Detect which cell encompasses the target text, then output its (X, Y) center coordinate. 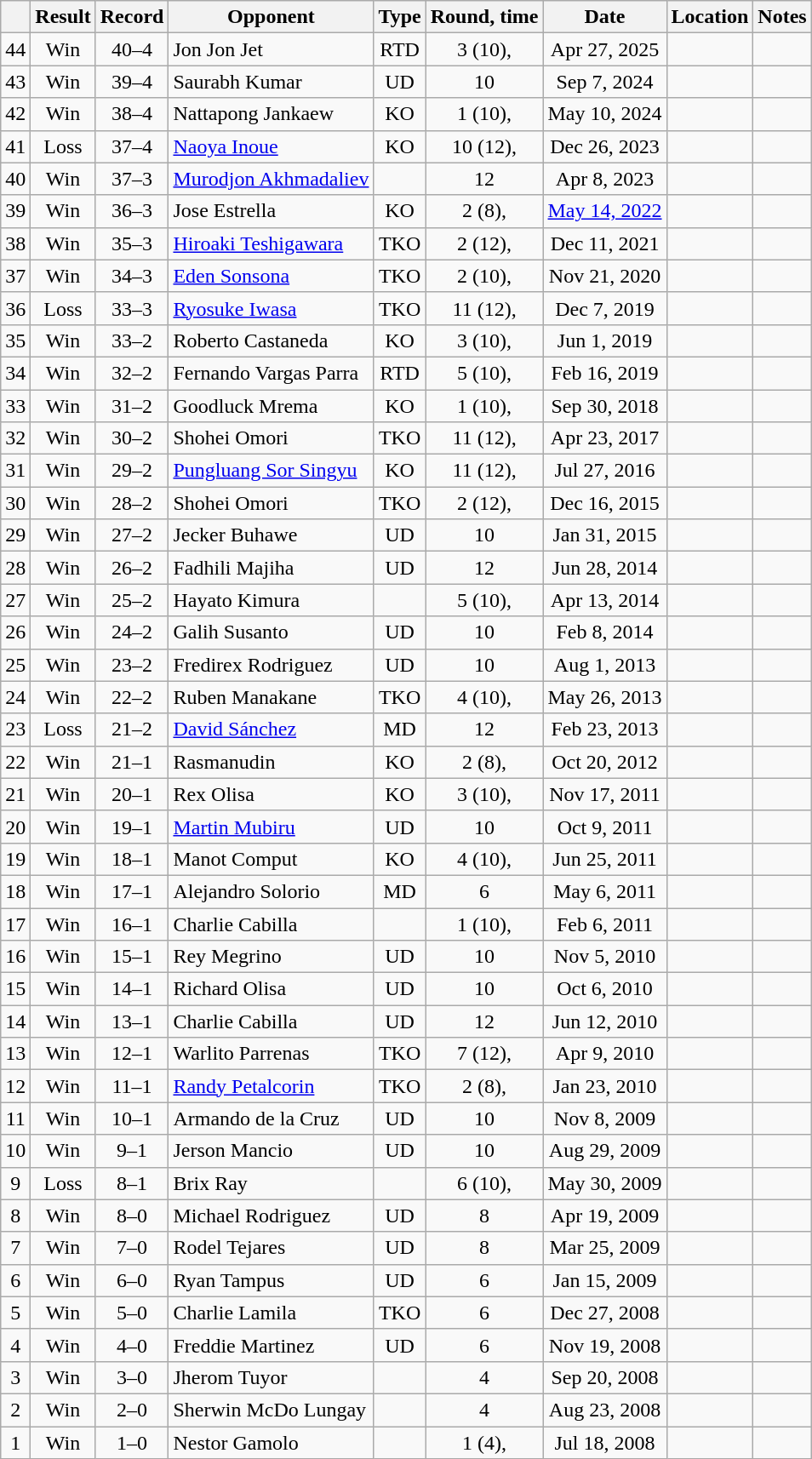
25–2 (132, 600)
9 (15, 1183)
Location (710, 17)
10–1 (132, 1119)
34 (15, 373)
Michael Rodriguez (271, 1216)
Round, time (484, 17)
Apr 27, 2025 (604, 49)
37–4 (132, 146)
Jose Estrella (271, 211)
20–1 (132, 794)
5–0 (132, 1313)
Jun 25, 2011 (604, 859)
17 (15, 924)
30 (15, 503)
Apr 8, 2023 (604, 179)
4–0 (132, 1345)
23–2 (132, 665)
14 (15, 1021)
Jun 12, 2010 (604, 1021)
Roberto Castaneda (271, 340)
Nov 8, 2009 (604, 1119)
26 (15, 632)
May 30, 2009 (604, 1183)
Saurabh Kumar (271, 82)
Murodjon Akhmadaliev (271, 179)
41 (15, 146)
Type (400, 17)
Notes (782, 17)
Martin Mubiru (271, 827)
Jerson Mancio (271, 1151)
15 (15, 989)
39–4 (132, 82)
Galih Susanto (271, 632)
Feb 8, 2014 (604, 632)
Fernando Vargas Parra (271, 373)
Naoya Inoue (271, 146)
24 (15, 697)
3–0 (132, 1377)
21–2 (132, 729)
17–1 (132, 891)
Aug 29, 2009 (604, 1151)
33–3 (132, 308)
Result (63, 17)
2–0 (132, 1410)
Record (132, 17)
44 (15, 49)
7 (12), (484, 1054)
21 (15, 794)
Oct 9, 2011 (604, 827)
Dec 7, 2019 (604, 308)
Feb 23, 2013 (604, 729)
18 (15, 891)
Dec 16, 2015 (604, 503)
Jherom Tuyor (271, 1377)
Jul 27, 2016 (604, 471)
31 (15, 471)
Nov 21, 2020 (604, 276)
Feb 6, 2011 (604, 924)
21–1 (132, 762)
40 (15, 179)
16–1 (132, 924)
39 (15, 211)
Nov 17, 2011 (604, 794)
Sep 30, 2018 (604, 406)
24–2 (132, 632)
Manot Comput (271, 859)
8–1 (132, 1183)
5 (15, 1313)
Sep 7, 2024 (604, 82)
22 (15, 762)
18–1 (132, 859)
Nov 5, 2010 (604, 957)
Sherwin McDo Lungay (271, 1410)
Jon Jon Jet (271, 49)
Brix Ray (271, 1183)
35 (15, 340)
14–1 (132, 989)
Ruben Manakane (271, 697)
Jul 18, 2008 (604, 1443)
22–2 (132, 697)
Charlie Lamila (271, 1313)
28–2 (132, 503)
34–3 (132, 276)
19 (15, 859)
Pungluang Sor Singyu (271, 471)
33–2 (132, 340)
7–0 (132, 1248)
10 (12), (484, 146)
Warlito Parrenas (271, 1054)
Dec 27, 2008 (604, 1313)
11–1 (132, 1086)
6 (10), (484, 1183)
Rasmanudin (271, 762)
31–2 (132, 406)
Feb 16, 2019 (604, 373)
Date (604, 17)
11 (15, 1119)
1–0 (132, 1443)
Oct 20, 2012 (604, 762)
Jecker Buhawe (271, 535)
Aug 23, 2008 (604, 1410)
Dec 26, 2023 (604, 146)
1 (4), (484, 1443)
35–3 (132, 243)
3 (15, 1377)
36 (15, 308)
Apr 9, 2010 (604, 1054)
29–2 (132, 471)
Jun 1, 2019 (604, 340)
19–1 (132, 827)
Nestor Gamolo (271, 1443)
7 (15, 1248)
Ryosuke Iwasa (271, 308)
Fredirex Rodriguez (271, 665)
38 (15, 243)
Fadhili Majiha (271, 568)
Dec 11, 2021 (604, 243)
28 (15, 568)
20 (15, 827)
6–0 (132, 1280)
8–0 (132, 1216)
Mar 25, 2009 (604, 1248)
Jan 31, 2015 (604, 535)
Nattapong Jankaew (271, 114)
Jan 23, 2010 (604, 1086)
Apr 23, 2017 (604, 438)
Rey Megrino (271, 957)
Goodluck Mrema (271, 406)
David Sánchez (271, 729)
40–4 (132, 49)
37–3 (132, 179)
26–2 (132, 568)
13 (15, 1054)
33 (15, 406)
29 (15, 535)
25 (15, 665)
Alejandro Solorio (271, 891)
Ryan Tampus (271, 1280)
38–4 (132, 114)
Jan 15, 2009 (604, 1280)
Hayato Kimura (271, 600)
Rodel Tejares (271, 1248)
Jun 28, 2014 (604, 568)
32–2 (132, 373)
2 (10), (484, 276)
May 6, 2011 (604, 891)
May 26, 2013 (604, 697)
30–2 (132, 438)
Sep 20, 2008 (604, 1377)
Opponent (271, 17)
12–1 (132, 1054)
Freddie Martinez (271, 1345)
Armando de la Cruz (271, 1119)
15–1 (132, 957)
13–1 (132, 1021)
1 (15, 1443)
Eden Sonsona (271, 276)
32 (15, 438)
16 (15, 957)
2 (15, 1410)
37 (15, 276)
May 10, 2024 (604, 114)
Apr 19, 2009 (604, 1216)
27–2 (132, 535)
May 14, 2022 (604, 211)
Richard Olisa (271, 989)
Rex Olisa (271, 794)
Nov 19, 2008 (604, 1345)
9–1 (132, 1151)
36–3 (132, 211)
Apr 13, 2014 (604, 600)
Hiroaki Teshigawara (271, 243)
Aug 1, 2013 (604, 665)
42 (15, 114)
43 (15, 82)
Oct 6, 2010 (604, 989)
23 (15, 729)
Randy Petalcorin (271, 1086)
27 (15, 600)
